Locate the cell with the specified text and output its [X, Y] center coordinate. 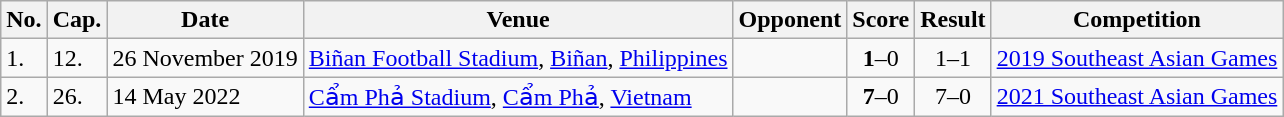
26 November 2019 [205, 58]
Cẩm Phả Stadium, Cẩm Phả, Vietnam [518, 97]
2. [24, 97]
26. [77, 97]
1–0 [881, 58]
12. [77, 58]
Biñan Football Stadium, Biñan, Philippines [518, 58]
Cap. [77, 20]
Score [881, 20]
Competition [1137, 20]
2021 Southeast Asian Games [1137, 97]
Result [953, 20]
Opponent [790, 20]
1. [24, 58]
Date [205, 20]
1–1 [953, 58]
Venue [518, 20]
2019 Southeast Asian Games [1137, 58]
14 May 2022 [205, 97]
No. [24, 20]
